Output the (X, Y) coordinate of the center of the cell containing the given text.  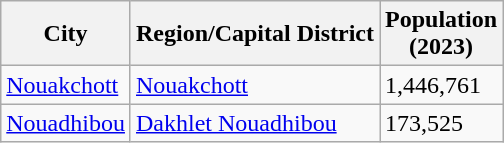
Population(2023) (442, 34)
City (66, 34)
173,525 (442, 123)
1,446,761 (442, 85)
Dakhlet Nouadhibou (254, 123)
Region/Capital District (254, 34)
Nouadhibou (66, 123)
